Scan for the cell matching the given text and deliver its [X, Y] coordinate at center. 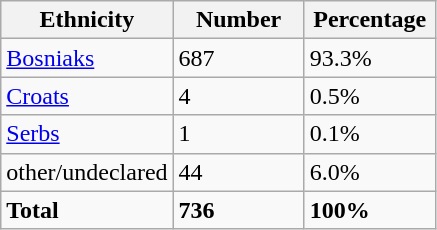
4 [238, 96]
0.1% [370, 134]
other/undeclared [87, 172]
736 [238, 210]
0.5% [370, 96]
Total [87, 210]
Number [238, 20]
100% [370, 210]
Bosniaks [87, 58]
Percentage [370, 20]
Croats [87, 96]
Serbs [87, 134]
687 [238, 58]
Ethnicity [87, 20]
93.3% [370, 58]
44 [238, 172]
6.0% [370, 172]
1 [238, 134]
